Identify which cell holds the provided text, then report its [X, Y] central coordinate. 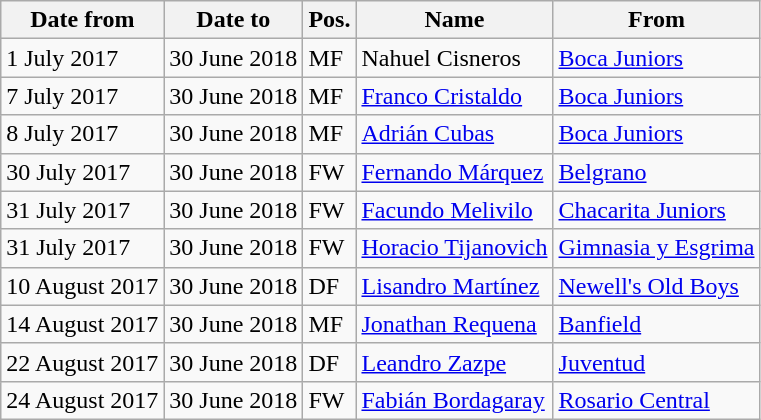
Rosario Central [656, 400]
Gimnasia y Esgrima [656, 248]
Facundo Melivilo [454, 210]
Fabián Bordagaray [454, 400]
7 July 2017 [82, 96]
10 August 2017 [82, 286]
Date from [82, 20]
From [656, 20]
Fernando Márquez [454, 172]
8 July 2017 [82, 134]
Newell's Old Boys [656, 286]
1 July 2017 [82, 58]
Lisandro Martínez [454, 286]
24 August 2017 [82, 400]
14 August 2017 [82, 324]
Jonathan Requena [454, 324]
Pos. [330, 20]
Banfield [656, 324]
Horacio Tijanovich [454, 248]
Juventud [656, 362]
Name [454, 20]
Belgrano [656, 172]
Leandro Zazpe [454, 362]
Date to [234, 20]
Nahuel Cisneros [454, 58]
22 August 2017 [82, 362]
Franco Cristaldo [454, 96]
30 July 2017 [82, 172]
Chacarita Juniors [656, 210]
Adrián Cubas [454, 134]
